Scan for the cell matching the given text and deliver its [X, Y] coordinate at center. 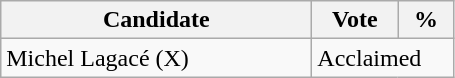
% [426, 20]
Acclaimed [383, 58]
Vote [355, 20]
Candidate [156, 20]
Michel Lagacé (X) [156, 58]
